Identify which cell holds the provided text, then report its (X, Y) central coordinate. 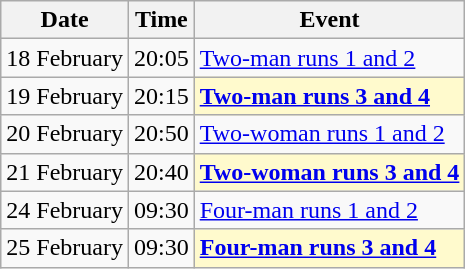
Four-man runs 3 and 4 (330, 248)
Two-woman runs 1 and 2 (330, 134)
18 February (65, 58)
Four-man runs 1 and 2 (330, 210)
20:50 (161, 134)
20:15 (161, 96)
Date (65, 20)
Event (330, 20)
20 February (65, 134)
Two-man runs 1 and 2 (330, 58)
20:05 (161, 58)
Two-woman runs 3 and 4 (330, 172)
19 February (65, 96)
24 February (65, 210)
Time (161, 20)
25 February (65, 248)
20:40 (161, 172)
21 February (65, 172)
Two-man runs 3 and 4 (330, 96)
